Detect which cell encompasses the target text, then output its (X, Y) center coordinate. 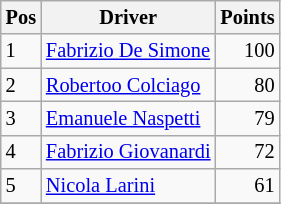
80 (247, 85)
1 (21, 51)
Fabrizio Giovanardi (128, 152)
2 (21, 85)
Driver (128, 17)
Fabrizio De Simone (128, 51)
Nicola Larini (128, 186)
3 (21, 118)
Points (247, 17)
4 (21, 152)
Emanuele Naspetti (128, 118)
61 (247, 186)
Robertoo Colciago (128, 85)
5 (21, 186)
Pos (21, 17)
100 (247, 51)
72 (247, 152)
79 (247, 118)
